Capture the cell that displays the provided text and extract its (X, Y) central coordinate. 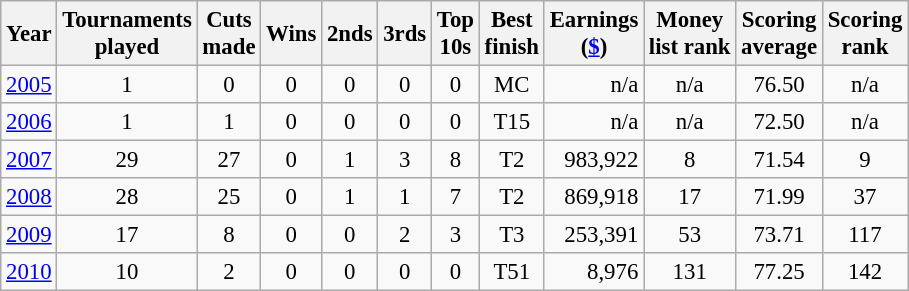
53 (690, 235)
983,922 (594, 160)
Top 10s (456, 34)
3rds (405, 34)
73.71 (780, 235)
72.50 (780, 122)
869,918 (594, 197)
9 (864, 160)
Year (29, 34)
Tournaments played (127, 34)
T3 (512, 235)
Scoringrank (864, 34)
Cuts made (229, 34)
71.54 (780, 160)
Earnings ($) (594, 34)
27 (229, 160)
2007 (29, 160)
7 (456, 197)
117 (864, 235)
2005 (29, 85)
253,391 (594, 235)
71.99 (780, 197)
Moneylist rank (690, 34)
MC (512, 85)
2008 (29, 197)
Scoring average (780, 34)
29 (127, 160)
2 (405, 235)
Wins (292, 34)
Best finish (512, 34)
28 (127, 197)
2006 (29, 122)
76.50 (780, 85)
2nds (350, 34)
25 (229, 197)
2009 (29, 235)
T15 (512, 122)
37 (864, 197)
